Locate the cell with the specified text and output its (X, Y) center coordinate. 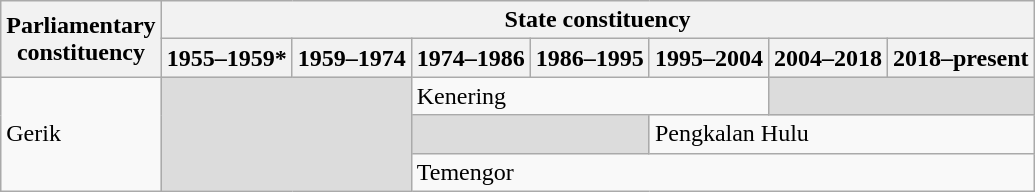
1955–1959* (226, 58)
Pengkalan Hulu (842, 134)
2018–present (960, 58)
1995–2004 (708, 58)
1959–1974 (352, 58)
State constituency (598, 20)
Gerik (81, 134)
1986–1995 (590, 58)
2004–2018 (828, 58)
1974–1986 (470, 58)
Temengor (722, 172)
Parliamentaryconstituency (81, 39)
Kenering (590, 96)
